Return the (x, y) coordinate for the center point of the cell that contains the specified text.  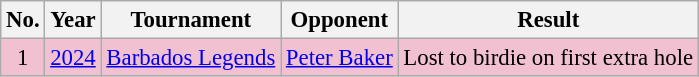
Opponent (340, 20)
Tournament (191, 20)
1 (23, 58)
Year (73, 20)
No. (23, 20)
Lost to birdie on first extra hole (548, 58)
2024 (73, 58)
Result (548, 20)
Peter Baker (340, 58)
Barbados Legends (191, 58)
